Search for the cell housing the specified text and yield its (X, Y) center coordinate. 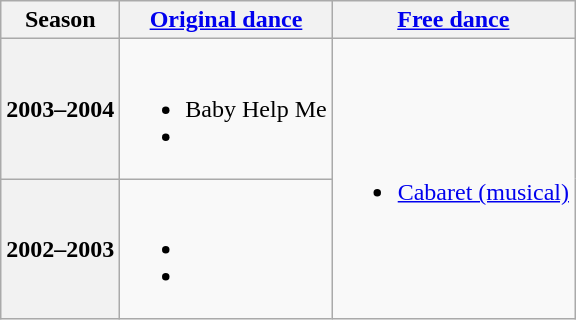
2003–2004 (60, 109)
Free dance (453, 20)
Original dance (226, 20)
Cabaret (musical) (453, 179)
2002–2003 (60, 249)
Season (60, 20)
Baby Help Me (226, 109)
